From the cell containing the given text, extract its center point as [X, Y] coordinate. 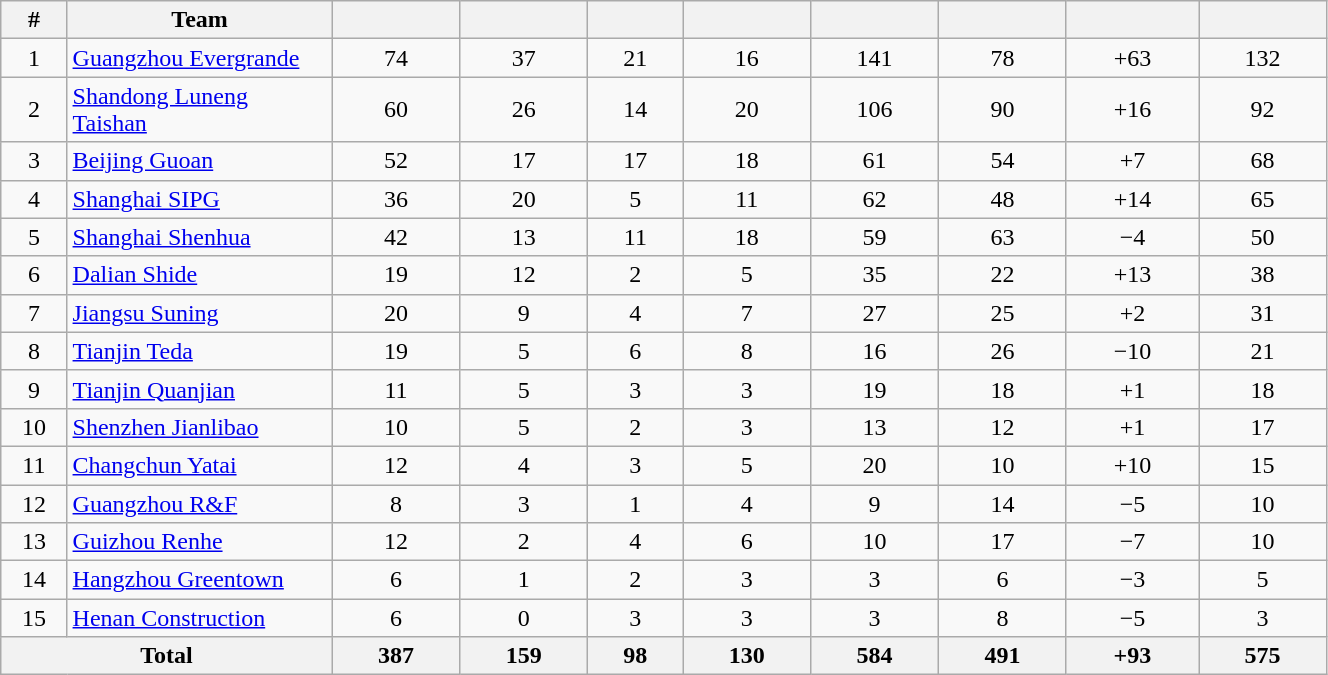
54 [1002, 161]
Shanghai SIPG [200, 199]
491 [1002, 656]
Dalian Shide [200, 275]
−10 [1132, 351]
387 [396, 656]
−7 [1132, 542]
Tianjin Quanjian [200, 389]
584 [875, 656]
Tianjin Teda [200, 351]
159 [524, 656]
Team [200, 20]
65 [1263, 199]
Beijing Guoan [200, 161]
36 [396, 199]
63 [1002, 237]
141 [875, 58]
Total [166, 656]
52 [396, 161]
+10 [1132, 465]
92 [1263, 110]
35 [875, 275]
Henan Construction [200, 618]
# [34, 20]
Guizhou Renhe [200, 542]
+14 [1132, 199]
48 [1002, 199]
25 [1002, 313]
+63 [1132, 58]
+2 [1132, 313]
98 [636, 656]
90 [1002, 110]
37 [524, 58]
Shanghai Shenhua [200, 237]
27 [875, 313]
575 [1263, 656]
38 [1263, 275]
Jiangsu Suning [200, 313]
Shenzhen Jianlibao [200, 427]
+16 [1132, 110]
0 [524, 618]
68 [1263, 161]
62 [875, 199]
Guangzhou Evergrande [200, 58]
Guangzhou R&F [200, 503]
Changchun Yatai [200, 465]
42 [396, 237]
50 [1263, 237]
60 [396, 110]
106 [875, 110]
31 [1263, 313]
78 [1002, 58]
59 [875, 237]
−3 [1132, 580]
132 [1263, 58]
+7 [1132, 161]
Hangzhou Greentown [200, 580]
74 [396, 58]
−4 [1132, 237]
61 [875, 161]
+13 [1132, 275]
22 [1002, 275]
130 [747, 656]
+93 [1132, 656]
Shandong Luneng Taishan [200, 110]
